Determine the (x, y) coordinate at the center of the cell enclosing the given text.  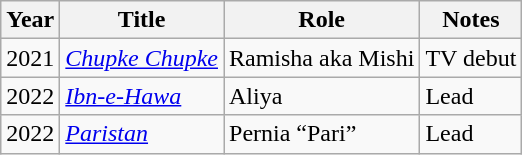
Pernia “Pari” (322, 134)
2021 (30, 58)
Year (30, 20)
Notes (471, 20)
Chupke Chupke (142, 58)
TV debut (471, 58)
Aliya (322, 96)
Ramisha aka Mishi (322, 58)
Ibn-e-Hawa (142, 96)
Role (322, 20)
Title (142, 20)
Paristan (142, 134)
